Return [X, Y] of the center of cell containing provided text 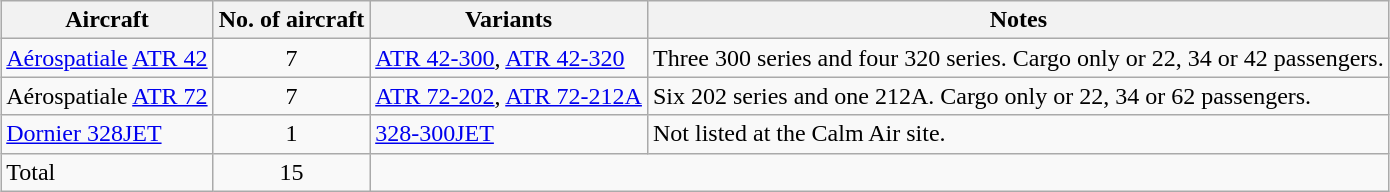
Not listed at the Calm Air site. [1018, 134]
Aérospatiale ATR 42 [107, 58]
Notes [1018, 20]
Dornier 328JET [107, 134]
No. of aircraft [292, 20]
ATR 42-300, ATR 42-320 [509, 58]
Total [107, 172]
Six 202 series and one 212A. Cargo only or 22, 34 or 62 passengers. [1018, 96]
ATR 72-202, ATR 72-212A [509, 96]
Aérospatiale ATR 72 [107, 96]
Three 300 series and four 320 series. Cargo only or 22, 34 or 42 passengers. [1018, 58]
15 [292, 172]
Aircraft [107, 20]
1 [292, 134]
328-300JET [509, 134]
Variants [509, 20]
